Find where the given text appears and provide that cell's center as [x, y] coordinate. 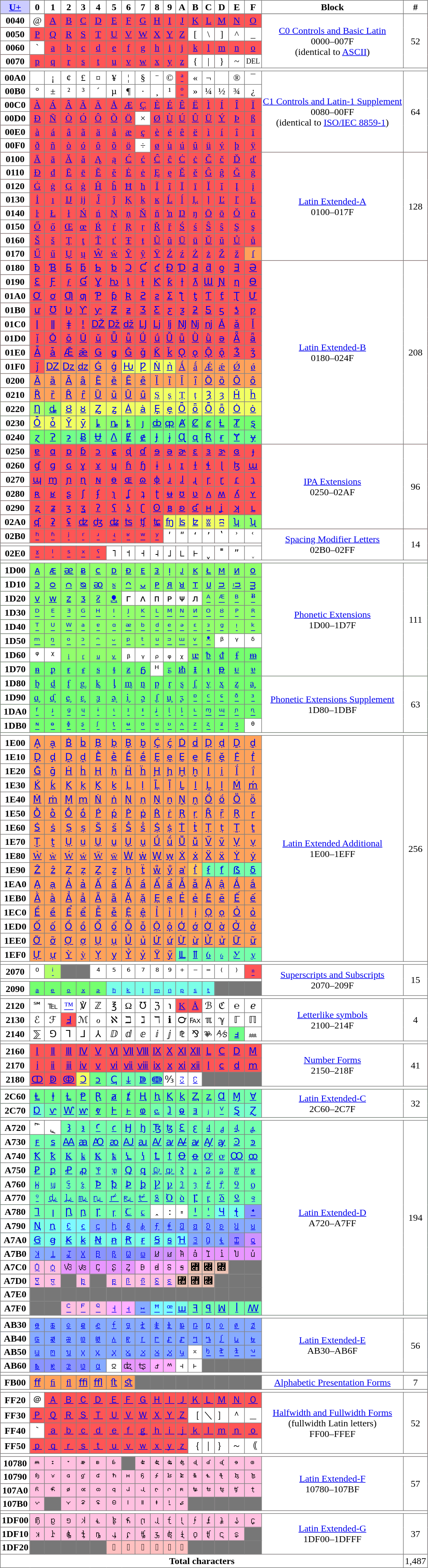
Ṛ [182, 813]
ꭐ [37, 1352]
𝼈 [157, 1520]
ꝛ [195, 1170]
⅏ [253, 1034]
ó [83, 145]
ở [253, 926]
Ớ [182, 926]
ˢ [69, 553]
꞉ [170, 1212]
ꝲ [69, 1198]
ꝟ [253, 1170]
ᵽ [222, 669]
ê [182, 132]
ℹ [170, 1020]
ç [143, 132]
ᵑ [53, 641]
ŝ [222, 226]
ū [195, 240]
0210 [15, 395]
Ṽ [209, 841]
Ȳ [69, 423]
m [222, 47]
ꬽ [222, 1325]
· [143, 91]
ǂ [69, 324]
ɤ [98, 465]
Ⅲ [69, 1051]
0250 [15, 451]
Ǚ [170, 338]
ᶠ [37, 711]
ȍ [222, 381]
ƭ [222, 296]
Ỏ [237, 912]
FF30 [15, 1415]
ý [222, 145]
æ [128, 132]
𐞍 [222, 1463]
0110 [15, 172]
1DF00 [15, 1520]
01A0 [15, 296]
111 [415, 620]
ṋ [195, 799]
ꭋ [195, 1338]
ｂ [69, 1431]
A790 [15, 1226]
ḃ [83, 742]
¾ [237, 91]
Ᶎ [128, 1267]
ɟ [253, 451]
ﬆ [128, 1382]
ỳ [83, 954]
ｄ [98, 1431]
ȉ [170, 381]
ȝ [222, 395]
ǵ [114, 366]
˪ [182, 553]
ᶛ [195, 697]
1DF20 [15, 1547]
ꞃ [83, 1212]
ｙ [170, 1446]
1EF0 [15, 954]
ẛ [195, 870]
𐞯 [253, 1490]
Ꝟ [237, 1170]
ᴥ [114, 598]
ᶆ [128, 683]
ⅷ [143, 1065]
ɽ [222, 480]
ự [53, 954]
Ǡ [37, 352]
ｚ [182, 1446]
ᴶ [128, 613]
G [143, 20]
A770 [15, 1198]
ɾ [237, 480]
ⱴ [98, 1110]
Ḣ [69, 771]
ʣ [83, 522]
ʁ [53, 494]
A730 [15, 1141]
ᵀ [37, 627]
Ẋ [182, 855]
ỹ [170, 954]
Ꞿ [237, 1254]
ṕ [114, 813]
1D00 [15, 570]
ḁ [53, 742]
ᶋ [195, 683]
ƚ [182, 282]
Ꝛ [182, 1170]
ā [53, 159]
Ꝏ [237, 1156]
ɔ [98, 451]
ŉ [170, 213]
Ẃ [69, 855]
Ⅎ [69, 1020]
ᶜ [209, 697]
ʷ [143, 536]
Ẅ [98, 855]
ꝁ [53, 1156]
⁸ [157, 972]
o [253, 47]
A740 [15, 1156]
Ꜫ [182, 1127]
ꭟ [253, 1352]
ť [114, 240]
Ĉ [157, 159]
ᵒ [69, 641]
ﬁ [53, 1382]
ẓ [83, 870]
Ꝺ [170, 1198]
2140 [15, 1034]
Ↄ [83, 1079]
f [128, 47]
96 [415, 487]
ᵠ [37, 655]
Ɬ [222, 1240]
ɥ [114, 465]
` [37, 47]
ṡ [53, 827]
Ḋ [182, 742]
ᵰ [37, 669]
Latin Extended-EAB30–AB6F [332, 1345]
Total characters [202, 1561]
Ⅰ [37, 1051]
ᴩ [170, 598]
ᶄ [98, 683]
Ž [222, 253]
ℼ [209, 1020]
ʍ [222, 494]
Ȧ [128, 409]
ｕ [114, 1446]
Ω [128, 1006]
ᶎ [237, 683]
ᵗ [143, 641]
Ꟃ [69, 1267]
ŀ [37, 213]
ē [83, 172]
Ⅽ [222, 1051]
ᴷ [143, 613]
ż [209, 253]
Ɫ [69, 1096]
ᴊ [182, 570]
ꬶ [128, 1325]
Ⅸ [157, 1051]
ḵ [114, 785]
ↁ [53, 1079]
ꭆ [128, 1338]
ʒ [69, 508]
˥ [114, 553]
Ⅶ [128, 1051]
Ꞛ [182, 1226]
ħ [143, 186]
𝼪 [182, 1547]
ⅼ [209, 1065]
𐞮 [237, 1490]
AB50 [15, 1352]
ᶯ [253, 711]
Ǿ [237, 366]
𝼑 [53, 1534]
ꬿ [253, 1325]
ė [143, 172]
ꝅ [114, 1156]
ⅉ [170, 1034]
ɪ [182, 465]
ɒ [69, 451]
ᶭ [222, 711]
ᴄ [98, 570]
ᶕ [114, 697]
Ḻ [182, 785]
Ĵ [98, 199]
［ [195, 1415]
ꭊ [182, 1338]
t [98, 61]
Ꟶ [114, 1308]
ȱ [53, 423]
Ṥ [98, 827]
ỏ [253, 912]
0240 [15, 437]
𐞢 [69, 1490]
ꟛ [195, 1281]
A7B0 [15, 1254]
ꭅ [114, 1338]
˦ [128, 553]
ƨ [157, 296]
Ⱥ [182, 423]
ｓ [83, 1446]
ã [83, 132]
U [114, 34]
Latin Extended Additional1E00–1EFF [332, 848]
Ꞻ [182, 1254]
Ű [37, 253]
ș [170, 395]
ꟑ [53, 1281]
ḥ [114, 771]
⁰ [37, 972]
˧ [143, 553]
Ｚ [182, 1415]
Ꝿ [237, 1198]
Ḗ [128, 757]
ứ [170, 940]
ṿ [253, 841]
ʩ [170, 522]
ọ [222, 912]
ǒ [69, 338]
｟ [253, 1446]
Ƃ [69, 268]
A750 [15, 1170]
Ē [69, 172]
Ỷ [128, 954]
ÿ [253, 145]
ậ [222, 884]
Ỳ [69, 954]
Ợ [69, 940]
ℯ [253, 1006]
Ṵ [98, 841]
j [182, 47]
œ [83, 226]
Ꞧ [128, 1240]
ᵐ [37, 641]
ờ [222, 926]
ꭝ [222, 1352]
FB00 [15, 1382]
á [53, 132]
ᴚ [182, 584]
ᶚ [182, 697]
ᵫ [195, 655]
ĺ [182, 199]
J [182, 20]
Ș [157, 395]
ə [170, 451]
Ķ [128, 199]
ᴖ [128, 584]
1D10 [15, 584]
ｈ [157, 1431]
Ľ [222, 199]
0290 [15, 508]
ľ [237, 199]
ʴ [98, 536]
ᶗ [143, 697]
ᵔ [98, 641]
ṟ [253, 813]
ƺ [182, 310]
Ṓ [69, 813]
ˡ [53, 553]
Ḕ [98, 757]
𐞑 [53, 1477]
ź [182, 253]
Ʝ [69, 1254]
ᵅ [114, 627]
1D80 [15, 683]
ò [69, 145]
ₓ [83, 988]
ᶏ [253, 683]
Ｗ [143, 1415]
ᵲ [69, 669]
Ｅ [114, 1400]
𝼁 [53, 1520]
ǯ [253, 352]
℥ [114, 1006]
ꟓ [83, 1281]
Ǫ [182, 352]
ꞕ [114, 1226]
ũ [170, 240]
𝼄 [98, 1520]
Ṧ [128, 827]
ﬃ [83, 1382]
ļ [209, 199]
ᵊ [182, 627]
ẹ [170, 898]
ụ [114, 940]
ᶝ [222, 697]
Ꜭ [209, 1127]
Ḵ [98, 785]
Ꞹ [157, 1254]
ɉ [170, 437]
U+ [15, 7]
Ɒ [37, 1110]
Ỻ [182, 954]
ḯ [253, 771]
Ｙ [170, 1415]
Ằ [37, 898]
𝼦 [128, 1547]
ȸ [157, 423]
Ḫ [182, 771]
ᶦ [128, 711]
Ⅴ [98, 1051]
ƪ [182, 296]
Å [195, 1006]
ꬱ [53, 1325]
Ȱ [37, 423]
ꬴ [98, 1325]
ᵸ [157, 669]
𐞎 [237, 1463]
ⱽ [222, 1110]
Ŏ [237, 213]
í [222, 132]
ǲ [69, 366]
ꝙ [170, 1170]
ư [37, 310]
⁼ [209, 972]
ｖ [128, 1446]
ŵ [114, 253]
Ŝ [209, 226]
Ꞓ [69, 1226]
｜ [209, 1446]
¥ [114, 78]
ɝ [222, 451]
ʂ [69, 494]
ꜻ [195, 1141]
ˤ [98, 553]
ḱ [53, 785]
Ğ [237, 172]
Ꝓ [69, 1170]
ᵣ [83, 655]
Ꞩ [157, 1240]
ʮ [237, 522]
ꬵ [114, 1325]
ǟ [253, 338]
Ḩ [157, 771]
A760 [15, 1184]
ṣ [83, 827]
ᵺ [182, 669]
ä [98, 132]
Ꞵ [98, 1254]
ℵ [114, 1020]
ᴁ [53, 570]
ᴉ [170, 570]
ꝭ [222, 1184]
Ŗ [128, 226]
Ą [98, 159]
ꭣ [83, 1366]
ᶱ [53, 726]
ʌ [209, 494]
K [195, 20]
Ɤ [195, 1267]
Ḹ [157, 785]
Ɣ [98, 282]
ꞝ [222, 1226]
ƴ [98, 310]
ȅ [114, 381]
ꞩ [170, 1240]
ꬺ [182, 1325]
O [253, 20]
ȟ [253, 395]
ʉ [170, 494]
ḣ [83, 771]
Ꞇ [128, 1212]
ʿ [253, 536]
ꟍ [222, 1267]
× [143, 118]
ǽ [222, 366]
ǝ [222, 338]
Ñ [53, 118]
ℨ [157, 1006]
_ [253, 34]
ｇ [143, 1431]
Ꟁ [37, 1267]
ᴸ [157, 613]
ŷ [143, 253]
ɀ [37, 437]
⁾ [237, 972]
꭪ [182, 1366]
Ẫ [182, 884]
S [83, 34]
ệ [143, 912]
ɯ [253, 465]
ɫ [195, 465]
ɹ [170, 480]
𝼘 [157, 1534]
ḛ [195, 757]
128 [415, 206]
Ŭ [209, 240]
𝼚 [182, 1534]
Ⅳ [83, 1051]
107B0 [15, 1504]
Ｒ [69, 1415]
Ɲ [222, 282]
ʵ [114, 536]
ᶵ [114, 726]
𐞚 [182, 1477]
Ɉ [157, 437]
Ꟈ [143, 1267]
Ţ [69, 240]
ⱹ [170, 1110]
W [143, 34]
ƌ [209, 268]
ℽ [222, 1020]
⅊ [182, 1034]
𝼥 [114, 1547]
37 [415, 1534]
𐞭 [222, 1490]
Ö [128, 118]
ȋ [195, 381]
ᶽ [222, 726]
ɱ [53, 480]
ʟ [253, 508]
Ⅼ [209, 1051]
ꝑ [53, 1170]
ꭄ [98, 1338]
Latin Extended-A0100–017F [332, 206]
é [170, 132]
ɣ [83, 465]
ｒ [69, 1446]
A720 [15, 1127]
ꞧ [143, 1240]
ˮ [237, 553]
r [69, 61]
ù [170, 145]
ᵃ [83, 627]
ǐ [37, 338]
ʞ [237, 508]
ᵘ [157, 641]
Ʀ [128, 296]
´ [98, 91]
q [53, 61]
00E0 [15, 132]
ℶ [128, 1020]
Ḭ [209, 771]
ᶿ [253, 726]
ȧ [143, 409]
ẟ [253, 870]
ⁿ [253, 972]
ᵏ [253, 627]
ᴡ [53, 598]
Ả [69, 884]
ɛ [195, 451]
𐞟 [253, 1477]
ẻ [195, 898]
ꜧ [143, 1127]
𐞺 [182, 1504]
ᴹ [170, 613]
Ū [182, 240]
ᴛ [195, 584]
ṃ [83, 799]
³ [83, 91]
ḇ [143, 742]
℠ [37, 1006]
02E0 [15, 553]
Ｂ [69, 1400]
ᵱ [53, 669]
𐞐 [37, 1477]
ꞛ [195, 1226]
Ḿ [237, 785]
ḟ [253, 757]
ḗ [143, 757]
ʚ [182, 508]
ꜹ [170, 1141]
𐞬 [209, 1490]
～ [237, 1446]
Â [69, 105]
Ẹ [157, 898]
Ẩ [157, 884]
Superscripts and Subscripts2070–209F [332, 980]
ĭ [222, 186]
ử [222, 940]
ᵳ [83, 669]
ʕ [114, 508]
ꭔ [98, 1352]
ꭢ [69, 1366]
Ḑ [37, 757]
Ḛ [182, 757]
Ƥ [98, 296]
N [237, 20]
ì [209, 132]
Ꞗ [128, 1226]
ᶑ [53, 697]
ŕ [114, 226]
ǳ [83, 366]
ꝇ [143, 1156]
± [53, 91]
ᴅ [114, 570]
ℷ [143, 1020]
ᶲ [69, 726]
ᵂ [69, 627]
ⱨ [157, 1096]
ᴓ [83, 584]
ꟈ [157, 1267]
Ꝣ [69, 1184]
ꞈ [157, 1212]
ƽ [222, 310]
ị [195, 912]
Latin Extended-F10780–107BF [332, 1484]
⁶ [128, 972]
ĵ [114, 199]
ą [114, 159]
Ỵ [98, 954]
ꭁ [53, 1338]
ǡ [53, 352]
Ꜳ [69, 1141]
ɞ [237, 451]
Latin Extended-G1DF00–1DFFF [332, 1534]
ȗ [143, 395]
Ȍ [209, 381]
ᵉ [170, 627]
Ế [237, 898]
ꝗ [143, 1170]
ꭗ [143, 1352]
Ṳ [69, 841]
Ȓ [69, 395]
ᶩ [170, 711]
ⱱ [53, 1110]
ⅹ [170, 1065]
ž [237, 253]
X [157, 34]
ɳ [83, 480]
Ꞡ [37, 1240]
2120 [15, 1006]
ĕ [114, 172]
56 [415, 1345]
ⅱ [53, 1065]
Ċ [182, 159]
ꭦ [128, 1366]
I [170, 20]
ɦ [128, 465]
ɡ [53, 465]
Ⅹ [170, 1051]
ȇ [143, 381]
¹ [170, 91]
ẫ [195, 884]
𐞸 [157, 1504]
0270 [15, 480]
ʶ [128, 536]
1E30 [15, 785]
ṛ [195, 813]
ȁ [53, 381]
ǥ [114, 352]
A7D0 [15, 1281]
Ắ [237, 884]
ℸ [157, 1020]
Ø [157, 118]
ṽ [222, 841]
Ģ [69, 186]
b [69, 47]
ʊ [182, 494]
ᵯ [253, 655]
ʀ [37, 494]
Z [182, 34]
ḡ [53, 771]
ȣ [83, 409]
ꝋ [195, 1156]
ⱬ [209, 1096]
ᴧ [143, 598]
↉ [170, 1079]
℻ [195, 1020]
ỷ [143, 954]
Ồ [69, 926]
ǚ [182, 338]
Ḁ [37, 742]
𝼋 [195, 1520]
Ƚ [222, 423]
ꬾ [237, 1325]
T [98, 34]
ł [69, 213]
ｘ [157, 1446]
ẗ [143, 870]
𝼧 [143, 1547]
į [253, 186]
𐞦 [128, 1490]
Ď [237, 159]
ʥ [114, 522]
ʖ [128, 508]
ꭉ [170, 1338]
ʢ [69, 522]
Ḉ [157, 742]
Ⅺ [182, 1051]
ʏ [253, 494]
63 [415, 704]
ȭ [222, 409]
ꞡ [53, 1240]
ṻ [195, 841]
𐞘 [157, 1477]
Ƶ [114, 310]
Ṭ [209, 827]
ộ [170, 926]
Ḷ [128, 785]
ƶ [128, 310]
ᵬ [209, 655]
ꭕ [114, 1352]
A7A0 [15, 1240]
ꟁ [53, 1267]
ｏ [253, 1431]
ů [253, 240]
ⁱ [53, 972]
ᶮ [237, 711]
ⱦ [128, 1096]
Ă [69, 159]
𐞣 [83, 1490]
ꭡ [53, 1366]
Ꞣ [69, 1240]
[ [195, 34]
ᶙ [170, 697]
ő [53, 226]
Ť [98, 240]
194 [415, 1218]
𝼃 [83, 1520]
Ǖ [114, 338]
ꞿ [253, 1254]
ꝕ [114, 1170]
𝼐 [37, 1534]
ʺ [182, 536]
Ｃ [83, 1400]
ǋ [195, 324]
ᶂ [69, 683]
ʘ [157, 508]
ⱡ [53, 1096]
] [222, 34]
ǃ [83, 324]
ꭀ [37, 1338]
ｍ [222, 1431]
ỉ [170, 912]
ꜣ [83, 1127]
ꜩ [170, 1127]
Ṁ [37, 799]
ᶟ [253, 697]
ņ [128, 213]
ỽ [222, 954]
ꭈ [157, 1338]
Ȩ [157, 409]
ｅ [114, 1431]
ḩ [170, 771]
Ī [182, 186]
ᴳ [83, 613]
ꭑ [53, 1352]
Ʞ [37, 1254]
⅁ [53, 1034]
0130 [15, 199]
𐞗 [143, 1477]
Ử [209, 940]
Ꭓ [83, 1254]
Ĕ [98, 172]
ɺ [182, 480]
ᵁ [53, 627]
Ⅱ [53, 1051]
Ṍ [209, 799]
¦ [128, 78]
14 [415, 545]
ᶪ [182, 711]
ⱼ [209, 1110]
ķ [143, 199]
Number Forms2150–218F [332, 1065]
ꬻ [195, 1325]
ƒ [69, 282]
ꭂ [69, 1338]
ꝣ [83, 1184]
² [69, 91]
Ậ [209, 884]
ᴜ [209, 584]
Ꞁ [37, 1212]
1D70 [15, 669]
ꝶ [128, 1198]
00F0 [15, 145]
ᶧ [143, 711]
ꝵ [114, 1198]
𝼉 [170, 1520]
ᶥ [114, 711]
01B0 [15, 310]
Ȉ [157, 381]
Ꟊ [170, 1267]
57 [415, 1484]
𐞄 [98, 1463]
Ȗ [128, 395]
ẁ [53, 855]
Ɦ [182, 1240]
0230 [15, 423]
ꝥ [114, 1184]
Ů [237, 240]
ɠ [37, 465]
Ẵ [98, 898]
Ꝋ [182, 1156]
02A0 [15, 522]
Ủ [128, 940]
û [195, 145]
Ɱ [237, 1096]
Ã [83, 105]
Ɐ [253, 1096]
ꭨ [157, 1366]
ʆ [128, 494]
Ṣ [69, 827]
ß [253, 118]
ɏ [253, 437]
ꭩ [170, 1366]
Ｔ [98, 1415]
ᵇ [143, 627]
Ễ [98, 912]
Ỿ [237, 954]
ﬄ [98, 1382]
ǧ [143, 352]
Ꟙ [157, 1281]
Ä [98, 105]
ṝ [222, 813]
ᴕ [114, 584]
Ꞑ [37, 1226]
Ꝑ [37, 1170]
Ꝧ [128, 1184]
ᵛ [195, 641]
ỗ [143, 926]
1D20 [15, 598]
ꟙ [170, 1281]
⁽ [222, 972]
ỵ [114, 954]
Ᵹ [222, 1198]
Ⱬ [195, 1096]
Ƌ [195, 268]
Ⅵ [114, 1051]
ⅳ [83, 1065]
Ầ [128, 884]
ẉ [170, 855]
Ǥ [98, 352]
ȑ [53, 395]
ȼ [209, 423]
¸ [157, 91]
AB60 [15, 1366]
ş [253, 226]
ₒ [69, 988]
Ț [182, 395]
ẙ [170, 870]
ʄ [98, 494]
℮ [237, 1006]
ĸ [157, 199]
ẜ [209, 870]
℩ [170, 1006]
¨ [157, 78]
ｌ [209, 1431]
Ê [182, 105]
A780 [15, 1212]
＼ [209, 1415]
𐞠 [37, 1490]
Ọ [209, 912]
ẋ [195, 855]
0070 [15, 61]
Ɀ [253, 1110]
ꞹ [170, 1254]
ᴬ [209, 598]
ℰ [37, 1020]
ꜷ [143, 1141]
ŧ [143, 240]
ꝫ [195, 1184]
ċ [195, 159]
ṳ [83, 841]
ű [53, 253]
ī [195, 186]
Ȑ [37, 395]
ʗ [143, 508]
ᴱ [53, 613]
1DB0 [15, 726]
« [195, 78]
ꝓ [83, 1170]
Ᵽ [83, 1096]
a [53, 47]
6 [128, 7]
Ờ [209, 926]
Ｊ [182, 1400]
Ṕ [98, 813]
ᴏ [253, 570]
Ȋ [182, 381]
ḫ [195, 771]
Ĝ [209, 172]
Ｇ [143, 1400]
ℿ [253, 1020]
Ṟ [237, 813]
0120 [15, 186]
ꭖ [128, 1352]
ț [195, 395]
ƥ [114, 296]
ⅈ [157, 1034]
É [170, 105]
ɐ [37, 451]
ṱ [53, 841]
å [114, 132]
ô [98, 145]
ᶹ [170, 726]
1E70 [15, 841]
Ȥ [98, 409]
ꝸ [157, 1198]
ᴪ [182, 598]
ắ [253, 884]
ₕ [114, 988]
𐞒 [69, 1477]
Ꞃ [69, 1212]
𝼗 [143, 1534]
ᵌ [209, 627]
ᶶ [128, 726]
ʪ [182, 522]
ｆ [128, 1431]
Phonetic Extensions Supplement1D80–1DBF [332, 704]
ꟴ [98, 1308]
ň [157, 213]
𝼛 [195, 1534]
0180 [15, 268]
È [157, 105]
ḷ [143, 785]
ᶒ [69, 697]
ᵴ [98, 669]
ℴ [98, 1020]
Ể [69, 912]
ᵕ [114, 641]
Ɩ [128, 282]
ⅲ [69, 1065]
ꞵ [114, 1254]
ṗ [143, 813]
ĥ [114, 186]
ꭥ [114, 1366]
ɢ [69, 465]
ᴵ [114, 613]
Ǝ [237, 268]
Ȿ [237, 1110]
ʇ [143, 494]
Ｆ [128, 1400]
ẽ [222, 898]
Ẍ [209, 855]
ǀ [37, 324]
e [114, 47]
Ṅ [98, 799]
0150 [15, 226]
𝼇 [143, 1520]
1EE0 [15, 940]
𝼆 [128, 1520]
Ꜧ [128, 1127]
ᶨ [157, 711]
32 [415, 1103]
ʾ [237, 536]
Ꞟ [237, 1226]
Ł [53, 213]
ɇ [143, 437]
ḻ [195, 785]
ᶤ [98, 711]
Phonetic Extensions1D00–1D7F [332, 620]
Ǻ [182, 366]
Ṩ [157, 827]
ᶰ [37, 726]
Ḅ [98, 742]
ằ [53, 898]
ꝱ [53, 1198]
ꝉ [170, 1156]
ʐ [37, 508]
ｉ [170, 1431]
Ộ [157, 926]
ᴽ [222, 613]
0060 [15, 47]
Î [237, 105]
𝼅 [114, 1520]
ʲ [69, 536]
ᴾ [237, 613]
𝼨 [157, 1547]
ᵜ [209, 641]
Ÿ [157, 253]
Ƀ [83, 437]
Ẕ [98, 870]
ả [83, 884]
𐞩 [170, 1490]
ℤ [98, 1006]
1EA0 [15, 884]
ꞽ [222, 1254]
0040 [15, 20]
Ṝ [209, 813]
ế [253, 898]
đ [53, 172]
Ə [253, 268]
ɷ [143, 480]
ꬰ [37, 1325]
ẖ [128, 870]
n [237, 47]
ḝ [222, 757]
2180 [15, 1079]
Ꝭ [209, 1184]
Ë [195, 105]
Ȕ [98, 395]
Ƹ [157, 310]
ₐ [37, 988]
ȯ [253, 409]
Š [37, 240]
ě [195, 172]
ǌ [209, 324]
ǘ [157, 338]
⁵ [114, 972]
÷ [143, 145]
1EC0 [15, 912]
Ɔ [128, 268]
ĳ [83, 199]
ȥ [114, 409]
ꞎ [237, 1212]
Ự [37, 954]
Į [237, 186]
Ḍ [209, 742]
01D0 [15, 338]
Ɋ [182, 437]
Ỽ [209, 954]
ᴈ [157, 570]
Ꝝ [209, 1170]
𝼔 [98, 1534]
ȓ [83, 395]
u [114, 61]
ḑ [53, 757]
ǿ [253, 366]
Ṉ [157, 799]
Ṷ [128, 841]
Ḡ [37, 771]
Ɑ [222, 1096]
Ẻ [182, 898]
Ꞌ [195, 1212]
𝼒 [69, 1534]
ï [253, 132]
ɵ [114, 480]
ğ [253, 172]
Ỹ [157, 954]
~ [237, 61]
Ｑ [53, 1415]
ꭍ [222, 1338]
1E90 [15, 870]
𐞪 [182, 1490]
© [170, 78]
Ⅿ [253, 1051]
Ⅻ [195, 1051]
ꟿ [253, 1308]
ɰ [37, 480]
ᴠ [37, 598]
Ꝁ [37, 1156]
ᴟ [253, 584]
ᴤ [98, 598]
ſ [253, 253]
§ [143, 78]
Ꝍ [209, 1156]
˭ [222, 553]
L [209, 20]
Ｉ [170, 1400]
ꟊ [182, 1267]
0140 [15, 213]
Ǹ [157, 366]
ŭ [222, 240]
Letterlike symbols2100–214F [332, 1020]
Ô [98, 118]
ᶊ [182, 683]
Ï [253, 105]
2160 [15, 1051]
Ƨ [143, 296]
Ｍ [222, 1400]
Ṇ [128, 799]
ʈ [157, 494]
Ổ [98, 926]
Ũ [157, 240]
ﬂ [69, 1382]
00B0 [15, 91]
ʓ [83, 508]
𐞉 [170, 1463]
］ [222, 1415]
Ŋ [182, 213]
8 [157, 7]
Ƒ [53, 282]
ᵋ [195, 627]
ᵪ [182, 655]
î [237, 132]
Ặ [128, 898]
ể [83, 912]
ⱪ [182, 1096]
ṹ [170, 841]
ʡ [53, 522]
＠ [37, 1400]
ⱺ [182, 1110]
FF20 [15, 1400]
꞊ [182, 1212]
ȷ [143, 423]
𝼌 [209, 1520]
ẩ [170, 884]
ḙ [170, 757]
𐞵 [114, 1504]
𐞞 [237, 1477]
ᶬ [209, 711]
IPA Extensions0250–02AF [332, 487]
𝼓 [83, 1534]
Ƛ [209, 1281]
1D60 [15, 655]
ʃ [83, 494]
⅃ [83, 1034]
Ḟ [237, 757]
Ệ [128, 912]
𐞤 [98, 1490]
Ɗ [182, 268]
ˬ [209, 553]
Ⱦ [237, 423]
ⅿ [253, 1065]
Ɖ [170, 268]
ꬷ [143, 1325]
𐞝 [222, 1477]
1ED0 [15, 926]
{ [195, 61]
ẞ [237, 870]
10790 [15, 1477]
ǰ [37, 366]
ꜵ [114, 1141]
Ň [143, 213]
ᴼ [209, 613]
DEL [253, 61]
ⅺ [182, 1065]
A7E0 [15, 1294]
ↀ [37, 1079]
Latin Extended-DA720–A7FF [332, 1218]
® [237, 78]
ᶇ [143, 683]
⁺ [182, 972]
ᴌ [209, 570]
0050 [15, 34]
64 [415, 111]
Ƣ [69, 296]
¡ [53, 78]
ȴ [98, 423]
ɗ [143, 451]
ɑ [53, 451]
ʜ [209, 508]
Ȅ [98, 381]
K [182, 1006]
Ě [182, 172]
꭛ [195, 1352]
Ư [253, 296]
ƣ [83, 296]
ǩ [170, 352]
ẚ [182, 870]
¬ [209, 78]
Ȫ [182, 409]
Latin Extended-C2C60–2C7F [332, 1103]
Ꟍ [209, 1267]
Ȭ [209, 409]
ƻ [195, 310]
Ȣ [69, 409]
ↅ [114, 1079]
ꜳ [83, 1141]
ȳ [83, 423]
Ʌ [114, 437]
ꝡ [53, 1184]
ᴯ [253, 598]
ớ [195, 926]
ₑ [53, 988]
ᶁ [53, 683]
Ʒ [143, 310]
ᵈ [157, 627]
ú [182, 145]
ḕ [114, 757]
Ǽ [209, 366]
ḍ [222, 742]
00A0 [15, 78]
⁹ [170, 972]
š [53, 240]
ｃ [83, 1431]
1D30 [15, 613]
Í [222, 105]
00D0 [15, 118]
01C0 [15, 324]
ṷ [143, 841]
Ɨ [143, 282]
ɂ [69, 437]
Ꜥ [98, 1127]
ǆ [128, 324]
ṏ [253, 799]
ↇ [143, 1079]
𝼕 [114, 1534]
Ǣ [69, 352]
Ò [69, 118]
Ǘ [143, 338]
ȫ [195, 409]
Č [209, 159]
ꝼ [209, 1198]
1E80 [15, 855]
ᶴ [98, 726]
ẅ [114, 855]
Ɓ [53, 268]
Ź [170, 253]
ꞙ [170, 1226]
Ꝯ [237, 1184]
𝼏 [253, 1520]
Ç [143, 105]
ʯ [253, 522]
꜠ [37, 1127]
FF50 [15, 1446]
ⅶ [128, 1065]
Ƽ [209, 310]
P [37, 34]
ᵿ [253, 669]
ᶼ [209, 726]
41 [415, 1065]
ŗ [143, 226]
ɚ [182, 451]
0220 [15, 409]
ƍ [222, 268]
ồ [83, 926]
ꭓ [83, 1352]
Ɂ [53, 437]
ʔ [98, 508]
ⱥ [114, 1096]
𐞖 [128, 1477]
𐞨 [157, 1490]
ø [157, 145]
Ĩ [157, 186]
Ʉ [98, 437]
Ȏ [237, 381]
ꭞ [237, 1352]
0170 [15, 253]
ṁ [53, 799]
Ꜿ [237, 1141]
i [170, 47]
𝼖 [128, 1534]
ṥ [114, 827]
Ŧ [128, 240]
𐞧 [143, 1490]
ʳ [83, 536]
ℬ [209, 1006]
ᴺ [182, 613]
Ǌ [182, 324]
Ꝡ [37, 1184]
𐞫 [195, 1490]
1E20 [15, 771]
ꟺ [182, 1308]
ꟽ [222, 1308]
ᴗ [143, 584]
c [83, 47]
A7F0 [15, 1308]
Ẑ [37, 870]
Ꝉ [157, 1156]
ₗ [143, 988]
ḉ [170, 742]
Ｏ [253, 1400]
Ｄ [98, 1400]
k [195, 47]
v [128, 61]
Ｕ [114, 1415]
ꝯ [253, 1184]
ỿ [253, 954]
↋ [195, 1079]
ᶞ [237, 697]
Ꝃ [69, 1156]
𝼞 [237, 1534]
ạ [53, 884]
𐞋 [195, 1463]
ᵶ [128, 669]
ᴑ [53, 584]
ｊ [182, 1431]
ƾ [237, 310]
ᴿ [253, 613]
02B0 [15, 536]
Ꜩ [157, 1127]
ᴝ [222, 584]
Ǵ [98, 366]
𐞶 [128, 1504]
ầ [143, 884]
ố [53, 926]
𐞊 [182, 1463]
ᶘ [157, 697]
ǜ [209, 338]
ɸ [157, 480]
ı [53, 199]
ĉ [170, 159]
ꟲ [69, 1308]
Ꜣ [69, 1127]
Ｐ [37, 1415]
ʑ [53, 508]
Ꟗ [128, 1281]
ǉ [170, 324]
Ɯ [209, 282]
ꝰ [37, 1198]
ǖ [128, 338]
d [98, 47]
ĩ [170, 186]
Q [53, 34]
ᵩ [170, 655]
ń [98, 213]
ǭ [222, 352]
ẇ [143, 855]
Ⅷ [143, 1051]
ᴦ [128, 598]
𝼜 [209, 1534]
° [37, 91]
Ꝇ [128, 1156]
2C60 [15, 1096]
ǁ [53, 324]
ʠ [37, 522]
Ś [182, 226]
ᴰ [37, 613]
ủ [143, 940]
ᵡ [53, 655]
𝼎 [237, 1520]
ẏ [253, 855]
Ŷ [128, 253]
ꭚ [182, 1352]
ꭘ [157, 1352]
ⱶ [128, 1110]
Ȟ [237, 395]
ⅎ [237, 1034]
ᶉ [170, 683]
Ẽ [209, 898]
ŋ [195, 213]
ᶷ [143, 726]
Ḙ [157, 757]
İ [37, 199]
ʫ [195, 522]
ₔ [98, 988]
｀ [37, 1431]
ₖ [128, 988]
ǈ [157, 324]
Ṻ [182, 841]
ꟃ [83, 1267]
Ｋ [195, 1400]
Ḳ [69, 785]
ᶖ [128, 697]
Ꜯ [237, 1127]
01E0 [15, 352]
Ẳ [69, 898]
ᵍ [222, 627]
𝼀 [37, 1520]
ꬹ [170, 1325]
Ẉ [157, 855]
ʛ [195, 508]
ᶸ [157, 726]
Ꜻ [182, 1141]
ʱ [53, 536]
Ɥ [222, 1212]
ᴐ [37, 584]
Ġ [37, 186]
C0 Controls and Basic Latin0000–007F(identical to ASCII) [332, 41]
Ɛ [37, 282]
A7C0 [15, 1267]
è [157, 132]
Ė [128, 172]
ƃ [83, 268]
ṑ [53, 813]
ᴇ [143, 570]
Ṿ [237, 841]
Ú [182, 118]
ꞌ [209, 1212]
ġ [53, 186]
ꞅ [114, 1212]
ʽ [222, 536]
õ [114, 145]
ɿ [253, 480]
ⅵ [114, 1065]
ᴨ [157, 598]
ë [195, 132]
ʙ [170, 508]
ỻ [195, 954]
256 [415, 848]
Ừ [182, 940]
ṍ [222, 799]
ữ [253, 940]
â [69, 132]
ṫ [195, 827]
ꝝ [222, 1170]
ȕ [114, 395]
ƙ [170, 282]
ꬼ [209, 1325]
ʭ [222, 522]
Ꝫ [182, 1184]
ẃ [83, 855]
Ɵ [253, 282]
Ơ [37, 296]
⅂ [69, 1034]
0280 [15, 494]
ᶈ [157, 683]
Ƴ [83, 310]
ℭ [222, 1006]
0160 [15, 240]
Ꞽ [209, 1254]
ȏ [253, 381]
Ŕ [98, 226]
Ṃ [69, 799]
ś [195, 226]
ꞏ [253, 1212]
Ị [182, 912]
Ḯ [237, 771]
ḽ [222, 785]
1E60 [15, 827]
Ꝼ [195, 1198]
ᴭ [222, 598]
Ħ [128, 186]
ᴀ [37, 570]
ʅ [114, 494]
꜡ [53, 1127]
ɼ [209, 480]
ↂ [69, 1079]
ƿ [253, 310]
AB30 [15, 1325]
𐞏 [253, 1463]
ꟕ [114, 1281]
Ｓ [83, 1415]
ģ [83, 186]
ꞻ [195, 1254]
｝ [222, 1446]
Ⅾ [237, 1051]
ʻ [195, 536]
0 [37, 7]
Ǜ [195, 338]
Ʈ [237, 296]
Ꞷ [128, 1254]
Ꞝ [209, 1226]
1EB0 [15, 898]
H [157, 20]
15 [415, 980]
9 [170, 7]
Ḽ [209, 785]
⅋ [195, 1034]
ʬ [209, 522]
ⅻ [195, 1065]
g [143, 47]
C1 Controls and Latin-1 Supplement0080–00FF(identical to ISO/IEC 8859-1) [332, 111]
Spacing Modifier Letters02B0–02FF [332, 545]
⁷ [143, 972]
ꝏ [253, 1156]
ᵦ [128, 655]
ᴍ [222, 570]
ɭ [222, 465]
ü [209, 145]
ʋ [195, 494]
ǣ [83, 352]
ƈ [157, 268]
ˣ [83, 553]
208 [415, 352]
Å [114, 105]
Ṱ [37, 841]
Ꜹ [157, 1141]
ꞥ [114, 1240]
Ř [157, 226]
h [157, 47]
ẵ [114, 898]
ɕ [114, 451]
ꞯ [253, 1240]
ᶡ [53, 711]
ℳ [83, 1020]
Ｈ [157, 1400]
ỡ [53, 940]
ₜ [209, 988]
ǫ [195, 352]
Ḧ [128, 771]
ⅰ [37, 1065]
ƞ [237, 282]
ɩ [170, 465]
x [157, 61]
ꞔ [98, 1226]
ₚ [182, 988]
ꞁ [53, 1212]
ᶢ [69, 711]
𝼙 [170, 1534]
2070 [15, 972]
Ƕ [128, 366]
Ƭ [209, 296]
Ş [237, 226]
ᶻ [195, 726]
ᵻ [195, 669]
ᴲ [69, 613]
ᵓ [83, 641]
Ứ [157, 940]
Ǒ [53, 338]
ⅆ [128, 1034]
ţ [83, 240]
@ [37, 20]
𐞂 [69, 1463]
À [37, 105]
ɘ [157, 451]
ɲ [69, 480]
ᴢ [69, 598]
Ő [37, 226]
Alphabetic Presentation Forms [332, 1382]
Ǆ [98, 324]
Ỡ [37, 940]
AB40 [15, 1338]
ꟷ [143, 1308]
ř [170, 226]
ꜥ [114, 1127]
¼ [209, 91]
Ɇ [128, 437]
ꞣ [83, 1240]
ᴃ [83, 570]
ⅾ [237, 1065]
ⅸ [157, 1065]
ａ [53, 1431]
00C0 [15, 105]
Ʊ [53, 310]
à [37, 132]
Ḇ [128, 742]
ǎ [237, 324]
˫ [195, 553]
ᵵ [114, 669]
ṉ [170, 799]
ʧ [143, 522]
ų [83, 253]
Latin Extended-B0180–024F [332, 352]
ₘ [157, 988]
ṵ [114, 841]
ȹ [170, 423]
ĝ [222, 172]
1E10 [15, 757]
Ü [209, 118]
| [209, 61]
ᵙ [170, 641]
ᵷ [143, 669]
ꝃ [83, 1156]
Ō [209, 213]
ˠ [37, 553]
ơ [53, 296]
𝼝 [222, 1534]
ƹ [170, 310]
ɋ [195, 437]
Ở [237, 926]
𐞇 [143, 1463]
ꝺ [182, 1198]
𐞁 [53, 1463]
ṩ [170, 827]
⅄ [98, 1034]
ổ [114, 926]
ꭎ [237, 1338]
Ŵ [98, 253]
µ [114, 91]
Block [332, 7]
𐞥 [114, 1490]
Ẁ [37, 855]
＿ [253, 1415]
Ｎ [237, 1400]
ꝿ [253, 1198]
ｐ [37, 1446]
Đ [37, 172]
Ꜵ [98, 1141]
Ⱡ [37, 1096]
ꝷ [143, 1198]
𐞀 [37, 1463]
ṧ [143, 827]
Ĺ [170, 199]
ꜰ [37, 1141]
Ỉ [157, 912]
ꜫ [195, 1127]
ḏ [253, 742]
£ [83, 78]
ⱻ [195, 1110]
ṅ [114, 799]
ⱷ [143, 1110]
l [209, 47]
Ǐ [253, 324]
Ṹ [157, 841]
ễ [114, 912]
Ⱨ [143, 1096]
Ṑ [37, 813]
ⅅ [114, 1034]
ᴒ [69, 584]
𝼩 [170, 1547]
ᴎ [237, 570]
Ń [83, 213]
ᴫ [195, 598]
⁴ [98, 972]
ʤ [98, 522]
ℱ [53, 1020]
ᴔ [98, 584]
Ȝ [209, 395]
Ɪ [237, 1240]
Ǧ [128, 352]
ᴻ [195, 613]
Ṙ [157, 813]
ợ [83, 940]
2170 [15, 1065]
𐞷 [143, 1504]
ɴ [98, 480]
ừ [195, 940]
ɮ [237, 465]
ᵤ [98, 655]
3 [83, 7]
ꭒ [69, 1352]
ↈ [157, 1079]
˨ [157, 553]
ᴋ [195, 570]
1DA0 [15, 711]
꭫ [195, 1366]
Ꝩ [157, 1184]
ḅ [114, 742]
Ƿ [143, 366]
ꭏ [253, 1338]
ẕ [114, 870]
ｗ [143, 1446]
Ǉ [143, 324]
ꞟ [253, 1226]
ꞷ [143, 1254]
Ấ [98, 884]
ȿ [253, 423]
ʝ [222, 508]
ↄ [98, 1079]
𝼊 [182, 1520]
Ʂ [114, 1267]
ᶾ [237, 726]
ɧ [143, 465]
ƕ [114, 282]
ｔ [98, 1446]
Ꟑ [37, 1281]
ȶ [128, 423]
M [222, 20]
ᶍ [222, 683]
ↆ [128, 1079]
ꝧ [143, 1184]
1,487 [415, 1561]
w [143, 61]
ᶳ [83, 726]
ꜯ [253, 1127]
¯ [253, 78]
ᵹ [170, 669]
Ó [83, 118]
｛ [195, 1446]
Ǳ [53, 366]
Ƈ [143, 268]
Á [53, 105]
Ʋ [69, 310]
Ļ [195, 199]
ẘ [157, 870]
ꟹ [170, 1308]
ȩ [170, 409]
ȃ [83, 381]
Ā [37, 159]
ᴣ [83, 598]
Ḝ [209, 757]
ᴘ [157, 584]
Ẓ [69, 870]
Ż [195, 253]
ᵄ [98, 627]
ᴴ [98, 613]
Þ [237, 118]
𐞓 [83, 1477]
Ɏ [237, 437]
ŏ [253, 213]
Œ [69, 226]
Ṗ [128, 813]
Ì [209, 105]
Y [170, 34]
Ṋ [182, 799]
Ａ [53, 1400]
ʸ [157, 536]
0260 [15, 465]
⅀ [37, 1034]
ᴂ [69, 570]
ẳ [83, 898]
Halfwidth and Fullwidth Forms(fullwidth Latin letters)FF00–FFEF [332, 1423]
10780 [15, 1463]
Ý [222, 118]
Ṯ [237, 827]
ﬀ [37, 1382]
ℾ [237, 1020]
ᵖ [128, 641]
ñ [53, 145]
Ꞔ [98, 1267]
Ȃ [69, 381]
Æ [128, 105]
^ [237, 34]
Ĳ [69, 199]
𐞛 [195, 1477]
Ð [37, 118]
ᶃ [83, 683]
𐞰 [37, 1504]
ʦ [128, 522]
ᴮ [237, 598]
Ꞥ [98, 1240]
Ņ [114, 213]
ʎ [237, 494]
ᴙ [170, 584]
ɜ [209, 451]
þ [237, 145]
ᶅ [114, 683]
Û [195, 118]
ḋ [195, 742]
} [222, 61]
𐞙 [170, 1477]
º [182, 91]
ă [83, 159]
Ⱳ [69, 1110]
ƫ [195, 296]
ꞑ [53, 1226]
Ǩ [157, 352]
Ɜ [195, 1240]
ꭃ [83, 1338]
𐞌 [209, 1463]
Ę [157, 172]
Ȼ [195, 423]
Ꝅ [98, 1156]
ꭌ [209, 1338]
Ḓ [69, 757]
ᵎ [237, 627]
𐞴 [98, 1504]
ƅ [114, 268]
ö [128, 145]
Ḏ [237, 742]
ꟳ [83, 1308]
2C70 [15, 1110]
ᵼ [209, 669]
Ạ [37, 884]
ᵞ [237, 641]
1E00 [15, 742]
ǹ [170, 366]
1D40 [15, 627]
𐞡 [53, 1490]
ꭧ [143, 1366]
Ｘ [157, 1415]
Ꞅ [98, 1212]
Ǭ [209, 352]
Ǯ [237, 352]
ₙ [170, 988]
Ǎ [222, 324]
⅌ [209, 1034]
ȵ [114, 423]
ᶔ [98, 697]
𐞕 [114, 1477]
𐞳 [83, 1504]
Ꟛ [182, 1281]
ṓ [83, 813]
z [182, 61]
Ꜷ [128, 1141]
1E40 [15, 799]
ʹ [170, 536]
ꝩ [170, 1184]
℺ [182, 1020]
℡ [53, 1006]
＾ [237, 1415]
Ꞙ [157, 1226]
ṙ [170, 813]
↊ [182, 1079]
Ỗ [128, 926]
ꟸ [157, 1308]
ᵟ [253, 641]
ɓ [83, 451]
ⱸ [157, 1110]
0190 [15, 282]
107A0 [15, 1490]
Õ [114, 118]
2130 [15, 1020]
ẝ [222, 870]
ɶ [128, 480]
ɻ [195, 480]
ꬸ [157, 1325]
2 [69, 7]
Ữ [237, 940]
R [69, 34]
ꞇ [143, 1212]
FF40 [15, 1431]
ǅ [114, 324]
ḳ [83, 785]
Ć [128, 159]
Ꝙ [157, 1170]
ₛ [195, 988]
# [415, 7]
ẑ [53, 870]
\ [209, 34]
Ṏ [237, 799]
1D90 [15, 697]
ᵝ [222, 641]
ᶀ [37, 683]
ᵚ [182, 641]
ṭ [222, 827]
¶ [128, 91]
Ɍ [209, 437]
Ȯ [237, 409]
ᵭ [222, 655]
ｋ [195, 1431]
ᶫ [195, 711]
Ẇ [128, 855]
⅍ [222, 1034]
𐞔 [98, 1477]
Ꝕ [98, 1170]
ª [182, 78]
Ố [37, 926]
ꜱ [53, 1141]
p [37, 61]
Ɡ [209, 1240]
Ƞ [37, 409]
ꟼ [209, 1308]
Ʇ [53, 1254]
01F0 [15, 366]
ḹ [170, 785]
ƀ [37, 268]
ḿ [253, 785]
ᵥ [114, 655]
ꜽ [222, 1141]
ᵧ [143, 655]
ｑ [53, 1446]
𐞹 [170, 1504]
½ [222, 91]
1E50 [15, 813]
ć [143, 159]
Ḃ [69, 742]
ꭇ [143, 1338]
™ [69, 1006]
ꞓ [83, 1226]
ᶐ [37, 697]
ꟻ [195, 1308]
ʰ [37, 536]
Ɽ [98, 1096]
ᶣ [83, 711]
Ụ [98, 940]
Ǟ [237, 338]
Ĭ [209, 186]
ꝴ [98, 1198]
ề [53, 912]
1DF10 [15, 1534]
ꜭ [222, 1127]
ⱳ [83, 1110]
𐞈 [157, 1463]
Ȁ [37, 381]
ᶺ [182, 726]
Ʃ [170, 296]
ﬅ [114, 1382]
ẍ [222, 855]
Ⱶ [114, 1110]
Ꜽ [209, 1141]
ō [222, 213]
ɨ [157, 465]
Ẏ [237, 855]
ᵮ [237, 655]
℣ [83, 1006]
2090 [15, 988]
ʼ [209, 536]
℧ [143, 1006]
ⅴ [98, 1065]
Ḱ [37, 785]
ặ [143, 898]
ᴞ [237, 584]
Ɠ [83, 282]
Ĥ [98, 186]
˯ [253, 553]
ɬ [209, 465]
ď [253, 159]
ḭ [222, 771]
ḓ [83, 757]
ᵢ [69, 655]
5 [114, 7]
0100 [15, 159]
Ù [170, 118]
ꭤ [98, 1366]
ｎ [237, 1431]
𐞲 [69, 1504]
𐞅 [114, 1463]
1 [53, 7]
Ȇ [128, 381]
ꟶ [128, 1308]
ɍ [222, 437]
Ų [69, 253]
y [170, 61]
ⅽ [222, 1065]
Ｖ [128, 1415]
ƛ [195, 282]
ɖ [128, 451]
Ꝗ [128, 1170]
ᵾ [237, 669]
ᶌ [209, 683]
ꝍ [222, 1156]
¤ [98, 78]
ᶓ [83, 697]
ꬲ [69, 1325]
Ṫ [182, 827]
𝼂 [69, 1520]
ð [37, 145]
ǻ [195, 366]
ꭙ [170, 1352]
ʨ [157, 522]
ę [170, 172]
ꜿ [253, 1141]
0200 [15, 381]
ꞗ [143, 1226]
˩ [170, 553]
Ƙ [157, 282]
ṇ [143, 799]
V [128, 34]
ꝳ [83, 1198]
𝼍 [222, 1520]
Ǔ [83, 338]
ꭜ [209, 1352]
ꭠ [37, 1366]
Ŀ [253, 199]
ꟗ [143, 1281]
Ḥ [98, 771]
ꬳ [83, 1325]
Ề [37, 912]
ǔ [98, 338]
ṯ [253, 827]
Ｌ [209, 1400]
1D50 [15, 641]
Ⱪ [170, 1096]
Ƅ [98, 268]
ꟾ [237, 1308]
ḧ [143, 771]
⁻ [195, 972]
ᵨ [157, 655]
ᵆ [128, 627]
ȡ [53, 409]
» [195, 91]
𐞃 [83, 1463]
¢ [69, 78]
ⅇ [143, 1034]
𐞜 [209, 1477]
ấ [114, 884]
ᴆ [128, 570]
s [83, 61]
Ṡ [37, 827]
¿ [253, 91]
Ꝥ [98, 1184]
č [222, 159]
